Capture the cell that displays the provided text and extract its [X, Y] central coordinate. 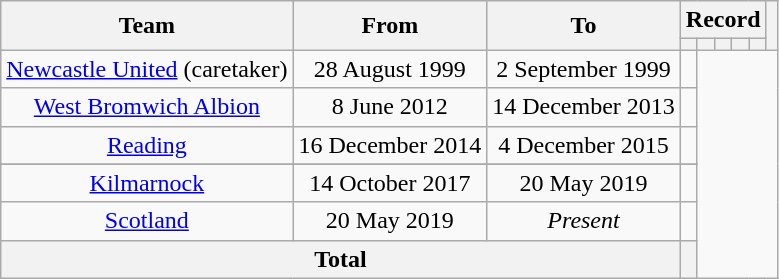
28 August 1999 [390, 69]
2 September 1999 [584, 69]
8 June 2012 [390, 107]
Newcastle United (caretaker) [147, 69]
14 December 2013 [584, 107]
Total [341, 259]
16 December 2014 [390, 145]
To [584, 26]
West Bromwich Albion [147, 107]
Present [584, 221]
Scotland [147, 221]
From [390, 26]
4 December 2015 [584, 145]
Team [147, 26]
Kilmarnock [147, 183]
Record [723, 20]
14 October 2017 [390, 183]
Reading [147, 145]
